Provide the [X, Y] coordinate of the cell's center where the given text is located.  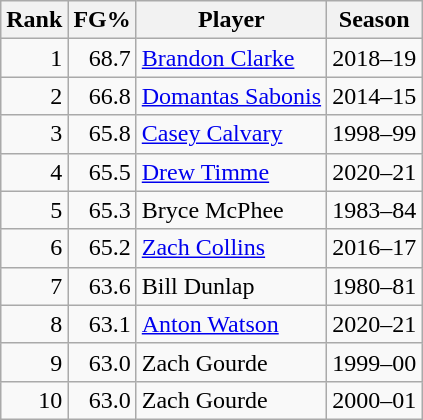
5 [34, 210]
Player [231, 20]
Casey Calvary [231, 134]
Brandon Clarke [231, 58]
1999–00 [374, 362]
Drew Timme [231, 172]
63.1 [102, 324]
2018–19 [374, 58]
Anton Watson [231, 324]
Domantas Sabonis [231, 96]
2014–15 [374, 96]
Bill Dunlap [231, 286]
1980–81 [374, 286]
1998–99 [374, 134]
2016–17 [374, 248]
9 [34, 362]
3 [34, 134]
6 [34, 248]
1 [34, 58]
4 [34, 172]
66.8 [102, 96]
10 [34, 400]
Bryce McPhee [231, 210]
Zach Collins [231, 248]
8 [34, 324]
2000–01 [374, 400]
68.7 [102, 58]
1983–84 [374, 210]
Rank [34, 20]
65.2 [102, 248]
FG% [102, 20]
7 [34, 286]
Season [374, 20]
65.3 [102, 210]
65.8 [102, 134]
2 [34, 96]
65.5 [102, 172]
63.6 [102, 286]
